For the text-containing cell, return its midpoint in [X, Y] coordinate format. 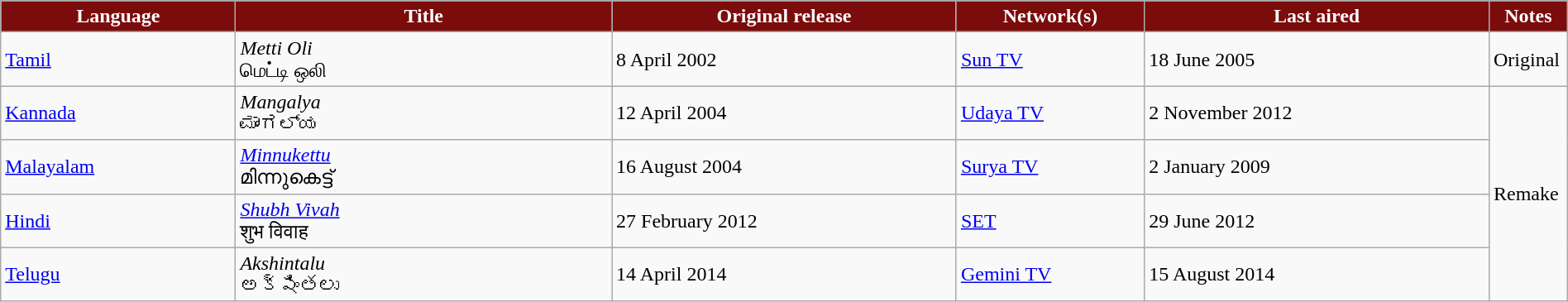
16 August 2004 [784, 167]
Kannada [118, 113]
Original release [784, 17]
2 November 2012 [1317, 113]
Title [423, 17]
27 February 2012 [784, 220]
Malayalam [118, 167]
29 June 2012 [1317, 220]
Shubh Vivah शुभ विवाह [423, 220]
2 January 2009 [1317, 167]
Akshintalu అక్షింతలు [423, 275]
Udaya TV [1050, 113]
18 June 2005 [1317, 60]
SET [1050, 220]
Language [118, 17]
Notes [1528, 17]
Metti Oli மெட்டி ஒலி [423, 60]
Mangalya ಮಾಂಗಲ್ಯ [423, 113]
12 April 2004 [784, 113]
15 August 2014 [1317, 275]
Network(s) [1050, 17]
8 April 2002 [784, 60]
Last aired [1317, 17]
14 April 2014 [784, 275]
Hindi [118, 220]
Sun TV [1050, 60]
Gemini TV [1050, 275]
Surya TV [1050, 167]
Minnukettu മിന്നുകെട്ട് [423, 167]
Tamil [118, 60]
Original [1528, 60]
Remake [1528, 194]
Telugu [118, 275]
